Provide the [X, Y] coordinate of the cell's center where the given text is located.  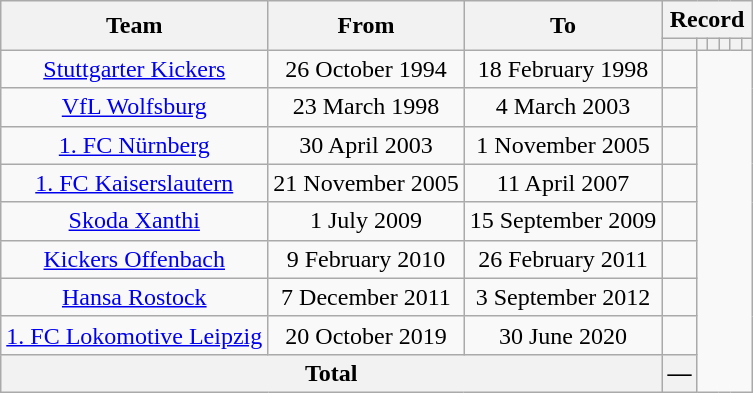
23 March 1998 [366, 107]
1. FC Lokomotive Leipzig [134, 335]
1 November 2005 [563, 145]
Record [707, 20]
Skoda Xanthi [134, 221]
26 February 2011 [563, 259]
— [680, 373]
18 February 1998 [563, 69]
Hansa Rostock [134, 297]
1. FC Nürnberg [134, 145]
To [563, 26]
21 November 2005 [366, 183]
30 April 2003 [366, 145]
30 June 2020 [563, 335]
15 September 2009 [563, 221]
7 December 2011 [366, 297]
Stuttgarter Kickers [134, 69]
11 April 2007 [563, 183]
From [366, 26]
Kickers Offenbach [134, 259]
Team [134, 26]
1. FC Kaiserslautern [134, 183]
3 September 2012 [563, 297]
VfL Wolfsburg [134, 107]
Total [332, 373]
26 October 1994 [366, 69]
4 March 2003 [563, 107]
9 February 2010 [366, 259]
1 July 2009 [366, 221]
20 October 2019 [366, 335]
